Search for the cell housing the specified text and yield its (X, Y) center coordinate. 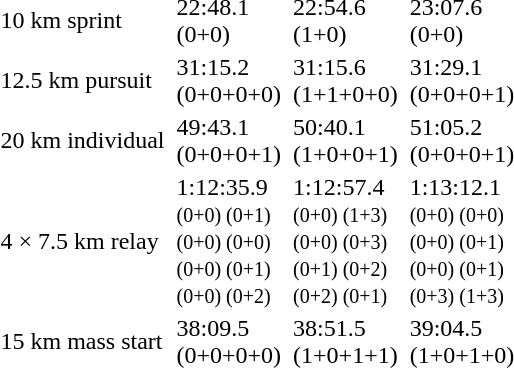
50:40.1(1+0+0+1) (346, 140)
1:12:35.9(0+0) (0+1)(0+0) (0+0)(0+0) (0+1)(0+0) (0+2) (229, 241)
31:15.6(1+1+0+0) (346, 80)
49:43.1(0+0+0+1) (229, 140)
1:12:57.4(0+0) (1+3)(0+0) (0+3)(0+1) (0+2)(0+2) (0+1) (346, 241)
31:15.2(0+0+0+0) (229, 80)
